Scan for the cell matching the given text and deliver its (x, y) coordinate at center. 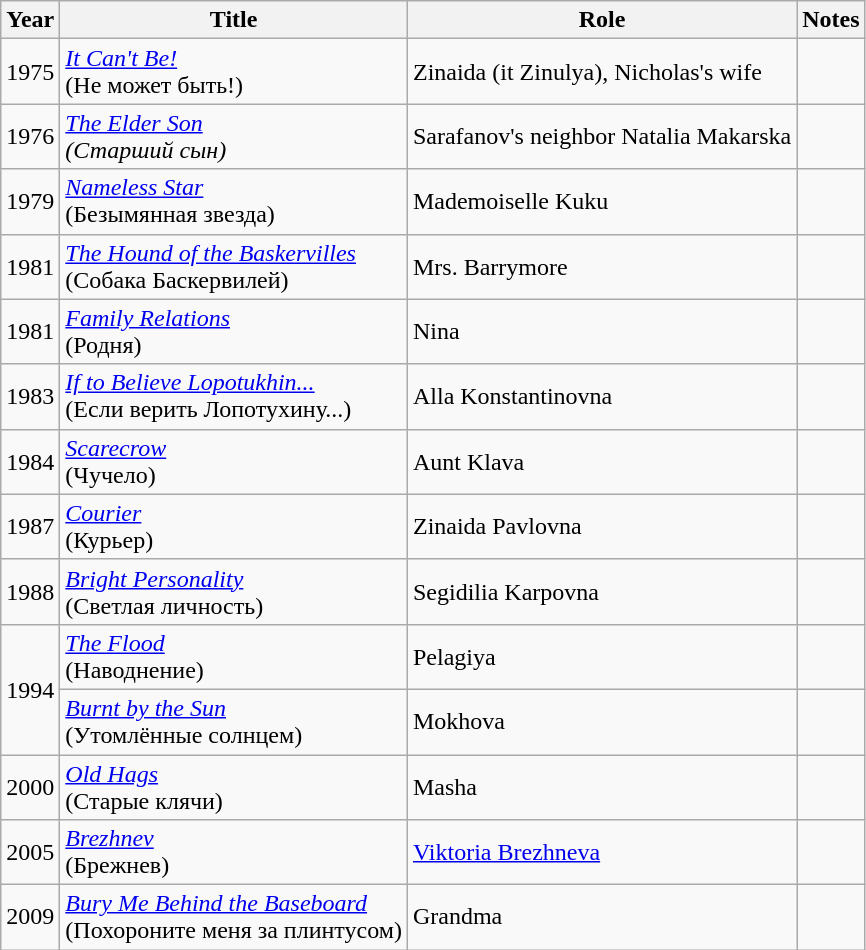
Bright Personality(Светлая личность) (234, 592)
1983 (30, 396)
The Flood(Наводнение) (234, 656)
Title (234, 20)
Burnt by the Sun(Утомлённые солнцем) (234, 722)
2009 (30, 918)
Old Hags(Старые клячи) (234, 786)
2000 (30, 786)
Mademoiselle Kuku (602, 202)
2005 (30, 852)
Role (602, 20)
Year (30, 20)
Brezhnev(Брежнев) (234, 852)
Bury Me Behind the Baseboard(Похороните меня за плинтусом) (234, 918)
It Can't Be!(Не может быть!) (234, 72)
1984 (30, 462)
Family Relations(Родня) (234, 332)
Courier(Курьер) (234, 526)
Pelagiya (602, 656)
1994 (30, 689)
Nameless Star(Безымянная звезда) (234, 202)
Masha (602, 786)
1979 (30, 202)
Notes (831, 20)
Nina (602, 332)
If to Believe Lopotukhin...(Если верить Лопотухину...) (234, 396)
Grandma (602, 918)
Mrs. Barrymore (602, 266)
Aunt Klava (602, 462)
1987 (30, 526)
Zinaida (it Zinulya), Nicholas's wife (602, 72)
Segidilia Karpovna (602, 592)
1988 (30, 592)
Alla Konstantinovna (602, 396)
Scarecrow(Чучело) (234, 462)
Zinaida Pavlovna (602, 526)
1976 (30, 136)
Mokhova (602, 722)
1975 (30, 72)
The Elder Son(Старший сын) (234, 136)
Sarafanov's neighbor Natalia Makarska (602, 136)
The Hound of the Baskervilles(Собака Баскервилей) (234, 266)
Viktoria Brezhneva (602, 852)
